Determine the (x, y) coordinate at the center of the cell enclosing the given text.  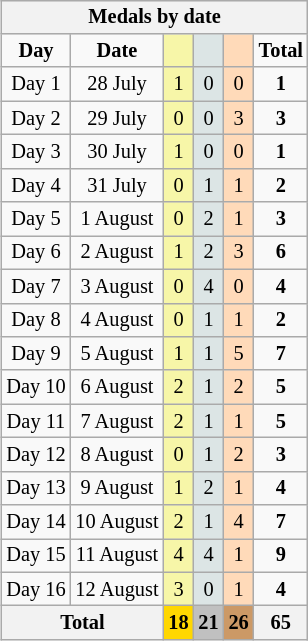
Day 8 (36, 320)
Day 6 (36, 253)
Day 4 (36, 185)
28 July (118, 84)
12 August (118, 589)
Day 3 (36, 152)
Day 12 (36, 455)
Day 15 (36, 556)
Day (36, 51)
Day 11 (36, 421)
29 July (118, 118)
4 August (118, 320)
Day 5 (36, 219)
6 (281, 253)
9 (281, 556)
10 August (118, 522)
31 July (118, 185)
9 August (118, 488)
Day 10 (36, 387)
Day 13 (36, 488)
2 August (118, 253)
Date (118, 51)
11 August (118, 556)
Day 1 (36, 84)
1 August (118, 219)
8 August (118, 455)
Day 2 (36, 118)
21 (209, 623)
26 (239, 623)
3 August (118, 286)
5 August (118, 354)
Day 14 (36, 522)
Medals by date (154, 17)
Day 7 (36, 286)
18 (178, 623)
Day 9 (36, 354)
Day 16 (36, 589)
7 August (118, 421)
65 (281, 623)
30 July (118, 152)
6 August (118, 387)
